Detect which cell encompasses the target text, then output its (x, y) center coordinate. 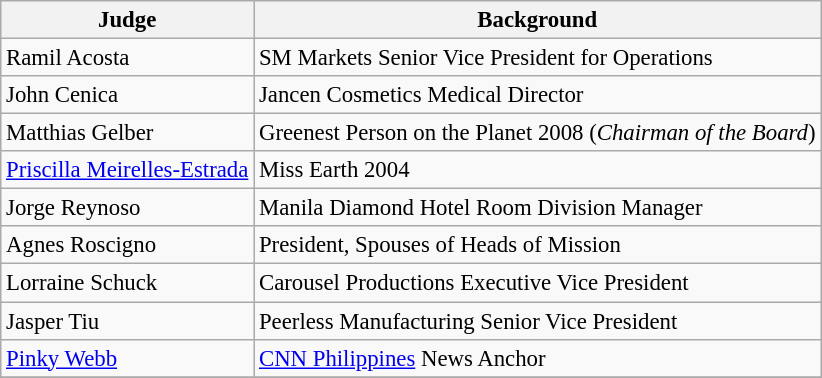
Matthias Gelber (128, 133)
Priscilla Meirelles-Estrada (128, 170)
Jorge Reynoso (128, 208)
Jasper Tiu (128, 321)
Peerless Manufacturing Senior Vice President (538, 321)
President, Spouses of Heads of Mission (538, 245)
CNN Philippines News Anchor (538, 358)
Miss Earth 2004 (538, 170)
Carousel Productions Executive Vice President (538, 283)
Judge (128, 20)
Pinky Webb (128, 358)
Ramil Acosta (128, 58)
Manila Diamond Hotel Room Division Manager (538, 208)
Lorraine Schuck (128, 283)
Background (538, 20)
John Cenica (128, 95)
Jancen Cosmetics Medical Director (538, 95)
Agnes Roscigno (128, 245)
Greenest Person on the Planet 2008 (Chairman of the Board) (538, 133)
SM Markets Senior Vice President for Operations (538, 58)
